Output the (x, y) coordinate of the center of the cell containing the given text.  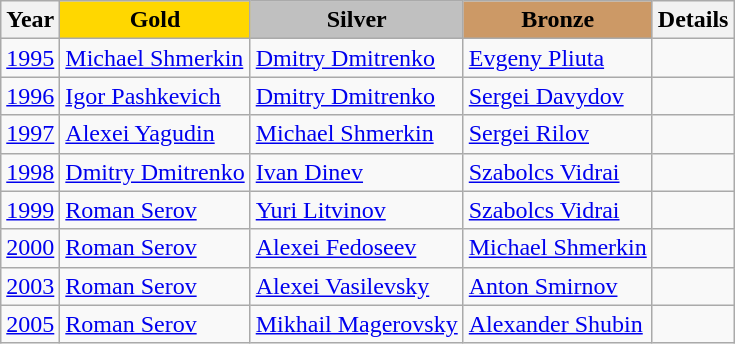
1997 (30, 134)
Alexei Fedoseev (356, 248)
Gold (155, 20)
Mikhail Magerovsky (356, 324)
1995 (30, 58)
Alexei Yagudin (155, 134)
2005 (30, 324)
Ivan Dinev (356, 172)
Igor Pashkevich (155, 96)
Sergei Davydov (558, 96)
Anton Smirnov (558, 286)
Details (693, 20)
Silver (356, 20)
2000 (30, 248)
Bronze (558, 20)
2003 (30, 286)
Alexander Shubin (558, 324)
Alexei Vasilevsky (356, 286)
1996 (30, 96)
1998 (30, 172)
Yuri Litvinov (356, 210)
Evgeny Pliuta (558, 58)
Sergei Rilov (558, 134)
Year (30, 20)
1999 (30, 210)
